Return the (X, Y) coordinate for the center point of the cell that contains the specified text.  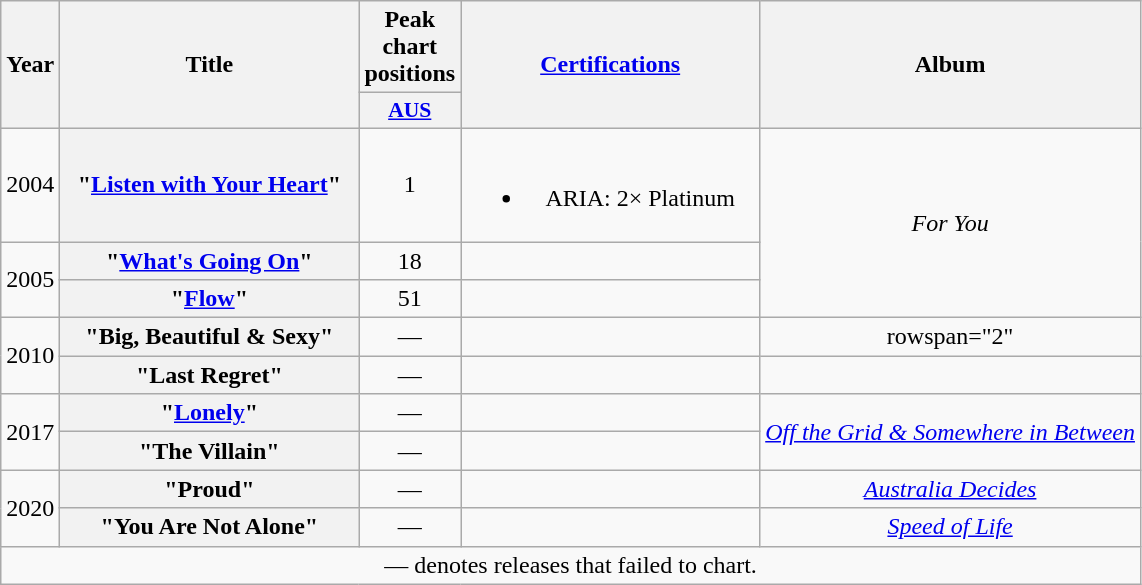
2005 (30, 280)
ARIA: 2× Platinum (610, 184)
Certifications (610, 65)
"Proud" (210, 489)
Australia Decides (950, 489)
"What's Going On" (210, 261)
2020 (30, 508)
rowspan="2" (950, 337)
Speed of Life (950, 527)
AUS (410, 111)
"Flow" (210, 299)
1 (410, 184)
Title (210, 65)
2017 (30, 432)
"Listen with Your Heart" (210, 184)
2004 (30, 184)
— denotes releases that failed to chart. (571, 565)
"Last Regret" (210, 375)
For You (950, 222)
"Big, Beautiful & Sexy" (210, 337)
"The Villain" (210, 451)
"You Are Not Alone" (210, 527)
Year (30, 65)
"Lonely" (210, 413)
18 (410, 261)
Album (950, 65)
51 (410, 299)
Peak chartpositions (410, 47)
2010 (30, 356)
Off the Grid & Somewhere in Between (950, 432)
